Output the [X, Y] coordinate of the center of the cell containing the given text.  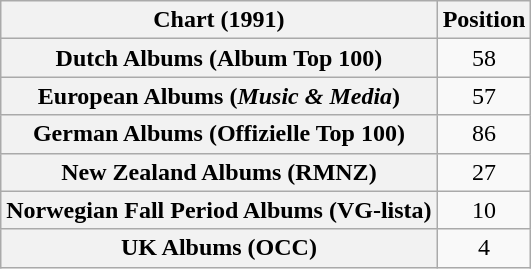
58 [484, 58]
Chart (1991) [219, 20]
57 [484, 96]
UK Albums (OCC) [219, 248]
Position [484, 20]
86 [484, 134]
German Albums (Offizielle Top 100) [219, 134]
4 [484, 248]
New Zealand Albums (RMNZ) [219, 172]
27 [484, 172]
Norwegian Fall Period Albums (VG-lista) [219, 210]
Dutch Albums (Album Top 100) [219, 58]
10 [484, 210]
European Albums (Music & Media) [219, 96]
